Determine the [x, y] coordinate at the center of the cell enclosing the given text.  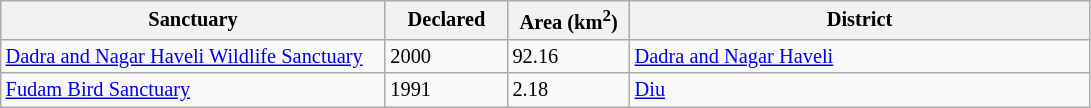
Dadra and Nagar Haveli [860, 56]
District [860, 20]
Area (km2) [569, 20]
Diu [860, 90]
Declared [446, 20]
Sanctuary [194, 20]
2000 [446, 56]
2.18 [569, 90]
1991 [446, 90]
92.16 [569, 56]
Fudam Bird Sanctuary [194, 90]
Dadra and Nagar Haveli Wildlife Sanctuary [194, 56]
